Find where the given text appears and provide that cell's center as (X, Y) coordinate. 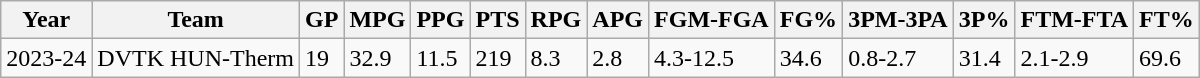
DVTK HUN-Therm (196, 58)
34.6 (808, 58)
32.9 (378, 58)
219 (498, 58)
Year (46, 20)
GP (321, 20)
PTS (498, 20)
0.8-2.7 (898, 58)
19 (321, 58)
3P% (984, 20)
Team (196, 20)
8.3 (556, 58)
31.4 (984, 58)
4.3-12.5 (712, 58)
RPG (556, 20)
2.1-2.9 (1074, 58)
MPG (378, 20)
69.6 (1167, 58)
APG (618, 20)
FTM-FTA (1074, 20)
PPG (440, 20)
2.8 (618, 58)
FG% (808, 20)
FT% (1167, 20)
11.5 (440, 58)
3PM-3PA (898, 20)
FGM-FGA (712, 20)
2023-24 (46, 58)
